Return the [X, Y] coordinate for the center point of the cell that contains the specified text.  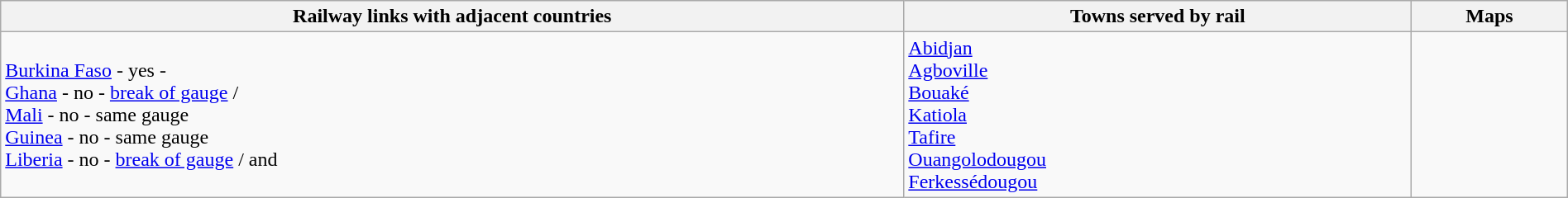
Railway links with adjacent countries [452, 16]
AbidjanAgbovilleBouakéKatiolaTafireOuangolodougouFerkessédougou [1158, 115]
Maps [1489, 16]
Towns served by rail [1158, 16]
Burkina Faso - yes - Ghana - no - break of gauge / Mali - no - same gauge Guinea - no - same gauge Liberia - no - break of gauge / and [452, 115]
